Detect which cell encompasses the target text, then output its (x, y) center coordinate. 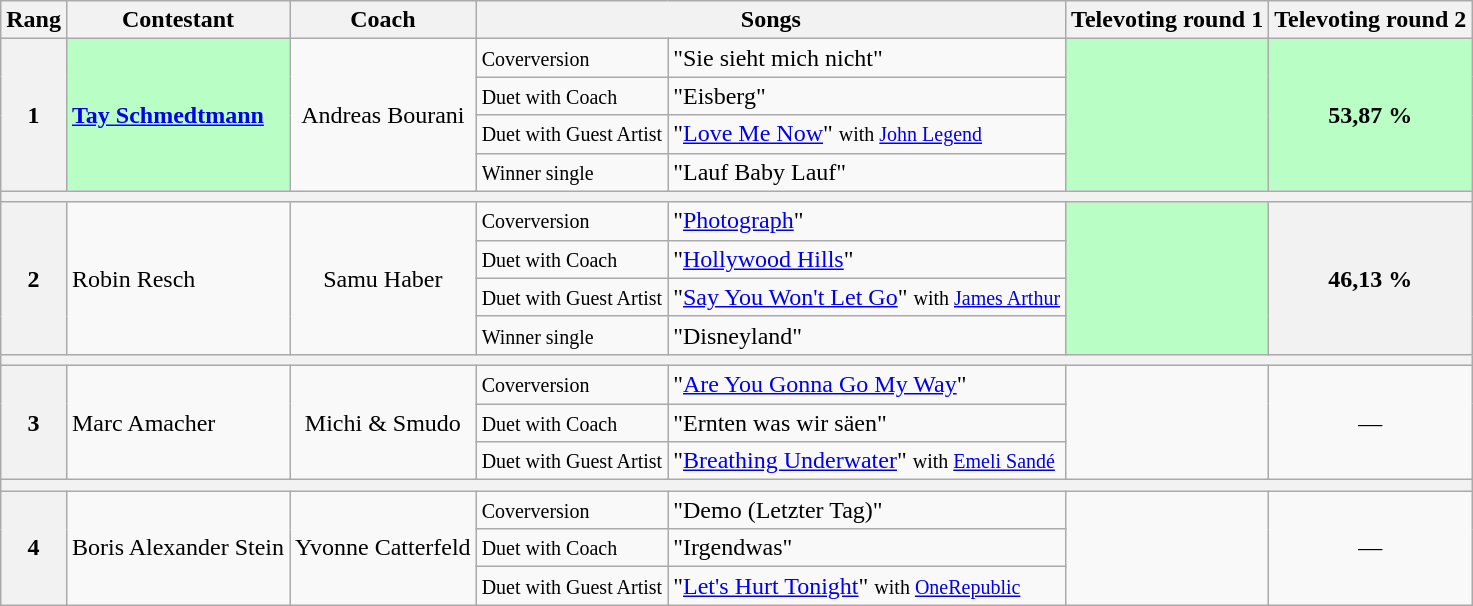
Andreas Bourani (384, 115)
"Demo (Letzter Tag)" (867, 510)
"Are You Gonna Go My Way" (867, 384)
Contestant (178, 20)
"Love Me Now" with John Legend (867, 134)
Boris Alexander Stein (178, 548)
2 (34, 278)
"Irgendwas" (867, 548)
"Hollywood Hills" (867, 259)
Tay Schmedtmann (178, 115)
"Say You Won't Let Go" with James Arthur (867, 297)
"Let's Hurt Tonight" with OneRepublic (867, 586)
Samu Haber (384, 278)
46,13 % (1370, 278)
Yvonne Catterfeld (384, 548)
3 (34, 422)
1 (34, 115)
"Photograph" (867, 221)
"Sie sieht mich nicht" (867, 58)
4 (34, 548)
Televoting round 2 (1370, 20)
Marc Amacher (178, 422)
Televoting round 1 (1168, 20)
Robin Resch (178, 278)
Michi & Smudo (384, 422)
53,87 % (1370, 115)
"Lauf Baby Lauf" (867, 172)
Coach (384, 20)
"Eisberg" (867, 96)
"Ernten was wir säen" (867, 423)
"Disneyland" (867, 335)
Rang (34, 20)
"Breathing Underwater" with Emeli Sandé (867, 461)
Songs (770, 20)
